Output the (x, y) coordinate of the center of the cell containing the given text.  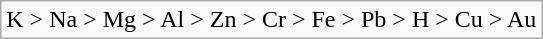
K > Na > Mg > Al > Zn > Cr > Fe > Pb > H > Cu > Au (272, 20)
